Capture the cell that displays the provided text and extract its (x, y) central coordinate. 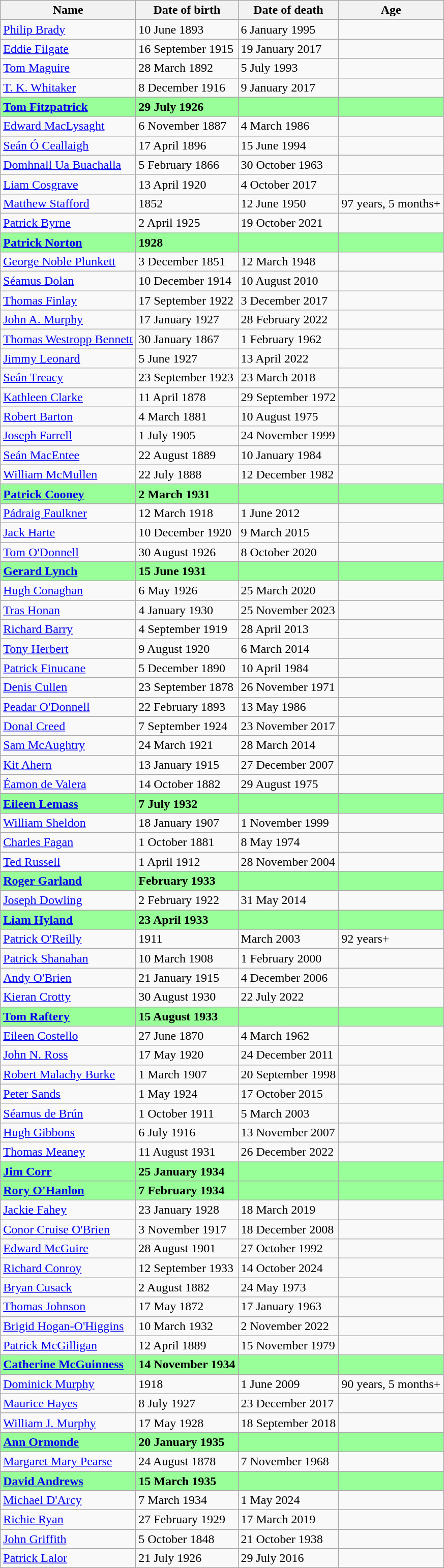
1 April 1912 (187, 862)
23 September 1923 (187, 378)
24 May 1973 (288, 1287)
21 January 1915 (187, 978)
Éamon de Valera (68, 784)
14 October 2024 (288, 1268)
28 April 2013 (288, 629)
Peadar O'Donnell (68, 707)
Gerard Lynch (68, 571)
18 March 2019 (288, 1210)
24 March 1921 (187, 745)
7 February 1934 (187, 1191)
1918 (187, 1384)
1 October 1911 (187, 1113)
David Andrews (68, 1481)
15 August 1933 (187, 1016)
23 December 2017 (288, 1403)
Seán Treacy (68, 378)
Domhnall Ua Buachalla (68, 165)
Roger Garland (68, 881)
Edward MacLysaght (68, 126)
18 September 2018 (288, 1423)
10 August 1975 (288, 416)
11 April 1878 (187, 397)
Patrick McGilligan (68, 1345)
5 June 1927 (187, 358)
23 April 1933 (187, 920)
Robert Malachy Burke (68, 1074)
Eileen Lemass (68, 803)
Patrick Byrne (68, 223)
15 June 1994 (288, 145)
George Noble Plunkett (68, 262)
February 1933 (187, 881)
Tom Raftery (68, 1016)
14 November 1934 (187, 1365)
John Griffith (68, 1539)
3 December 2017 (288, 300)
Patrick Finucane (68, 668)
30 August 1926 (187, 552)
28 August 1901 (187, 1249)
Conor Cruise O'Brien (68, 1229)
Thomas Finlay (68, 300)
1 November 1999 (288, 823)
12 June 1950 (288, 203)
Donal Creed (68, 726)
30 January 1867 (187, 339)
23 January 1928 (187, 1210)
28 November 2004 (288, 862)
Thomas Westropp Bennett (68, 339)
2 April 1925 (187, 223)
Patrick Cooney (68, 494)
10 December 1914 (187, 281)
9 March 2015 (288, 532)
3 December 1851 (187, 262)
28 March 2014 (288, 745)
19 October 2021 (288, 223)
Brigid Hogan-O'Higgins (68, 1326)
Eileen Costello (68, 1036)
Margaret Mary Pearse (68, 1461)
4 March 1881 (187, 416)
Liam Cosgrave (68, 184)
7 March 1934 (187, 1500)
Pádraig Faulkner (68, 513)
Tony Herbert (68, 649)
10 April 1984 (288, 668)
21 October 1938 (288, 1539)
1 July 1905 (187, 436)
31 May 2014 (288, 900)
20 September 1998 (288, 1074)
23 November 2017 (288, 726)
Tras Honan (68, 610)
Matthew Stafford (68, 203)
Tom Maguire (68, 68)
Kathleen Clarke (68, 397)
Ann Ormonde (68, 1442)
14 October 1882 (187, 784)
Séamus de Brún (68, 1113)
19 January 2017 (288, 49)
Sam McAughtry (68, 745)
Eddie Filgate (68, 49)
Thomas Meaney (68, 1152)
27 October 1992 (288, 1249)
4 October 2017 (288, 184)
9 August 1920 (187, 649)
25 November 2023 (288, 610)
17 May 1928 (187, 1423)
17 January 1927 (187, 320)
25 January 1934 (187, 1171)
Hugh Conaghan (68, 591)
Tom O'Donnell (68, 552)
18 December 2008 (288, 1229)
Rory O'Hanlon (68, 1191)
William J. Murphy (68, 1423)
6 November 1887 (187, 126)
17 September 1922 (187, 300)
John N. Ross (68, 1055)
15 June 1931 (187, 571)
Philip Brady (68, 29)
7 September 1924 (187, 726)
4 December 2006 (288, 978)
6 May 1926 (187, 591)
10 December 1920 (187, 532)
Catherine McGuinness (68, 1365)
29 August 1975 (288, 784)
24 November 1999 (288, 436)
29 July 2016 (288, 1558)
17 April 1896 (187, 145)
Patrick Norton (68, 243)
6 July 1916 (187, 1132)
6 March 2014 (288, 649)
26 December 2022 (288, 1152)
Thomas Johnson (68, 1307)
15 March 1935 (187, 1481)
16 September 1915 (187, 49)
10 June 1893 (187, 29)
22 February 1893 (187, 707)
Joseph Dowling (68, 900)
13 May 1986 (288, 707)
Patrick Shanahan (68, 958)
26 November 1971 (288, 687)
17 May 1920 (187, 1055)
22 August 1889 (187, 455)
5 December 1890 (187, 668)
17 October 2015 (288, 1094)
Jackie Fahey (68, 1210)
29 September 1972 (288, 397)
Name (68, 10)
92 years+ (391, 939)
10 August 2010 (288, 281)
17 March 2019 (288, 1520)
March 2003 (288, 939)
8 July 1927 (187, 1403)
Liam Hyland (68, 920)
1928 (187, 243)
27 June 1870 (187, 1036)
23 September 1878 (187, 687)
2 March 1931 (187, 494)
1911 (187, 939)
17 May 1872 (187, 1307)
Richard Barry (68, 629)
8 October 2020 (288, 552)
1 March 1907 (187, 1074)
10 January 1984 (288, 455)
12 March 1918 (187, 513)
11 August 1931 (187, 1152)
5 October 1848 (187, 1539)
4 March 1986 (288, 126)
4 March 1962 (288, 1036)
90 years, 5 months+ (391, 1384)
Jim Corr (68, 1171)
Hugh Gibbons (68, 1132)
13 November 2007 (288, 1132)
Denis Cullen (68, 687)
7 July 1932 (187, 803)
6 January 1995 (288, 29)
10 March 1932 (187, 1326)
5 July 1993 (288, 68)
Jimmy Leonard (68, 358)
3 November 1917 (187, 1229)
Joseph Farrell (68, 436)
5 February 1866 (187, 165)
1852 (187, 203)
Michael D'Arcy (68, 1500)
30 October 1963 (288, 165)
1 February 2000 (288, 958)
Patrick O'Reilly (68, 939)
Patrick Lalor (68, 1558)
10 March 1908 (187, 958)
4 September 1919 (187, 629)
Bryan Cusack (68, 1287)
15 November 1979 (288, 1345)
Tom Fitzpatrick (68, 107)
30 August 1930 (187, 997)
24 August 1878 (187, 1461)
Age (391, 10)
13 April 2022 (288, 358)
7 November 1968 (288, 1461)
24 December 2011 (288, 1055)
T. K. Whitaker (68, 87)
28 March 1892 (187, 68)
12 December 1982 (288, 474)
William Sheldon (68, 823)
8 May 1974 (288, 842)
4 January 1930 (187, 610)
Robert Barton (68, 416)
1 June 2012 (288, 513)
5 March 2003 (288, 1113)
25 March 2020 (288, 591)
18 January 1907 (187, 823)
Date of death (288, 10)
2 August 1882 (187, 1287)
28 February 2022 (288, 320)
Edward McGuire (68, 1249)
29 July 1926 (187, 107)
1 June 2009 (288, 1384)
12 March 1948 (288, 262)
Dominick Murphy (68, 1384)
Andy O'Brien (68, 978)
1 May 2024 (288, 1500)
20 January 1935 (187, 1442)
23 March 2018 (288, 378)
Kit Ahern (68, 765)
27 February 1929 (187, 1520)
13 April 1920 (187, 184)
9 January 2017 (288, 87)
Séamus Dolan (68, 281)
William McMullen (68, 474)
Richie Ryan (68, 1520)
Seán MacEntee (68, 455)
1 October 1881 (187, 842)
Date of birth (187, 10)
2 February 1922 (187, 900)
Kieran Crotty (68, 997)
Maurice Hayes (68, 1403)
Peter Sands (68, 1094)
12 April 1889 (187, 1345)
Richard Conroy (68, 1268)
1 February 1962 (288, 339)
97 years, 5 months+ (391, 203)
2 November 2022 (288, 1326)
27 December 2007 (288, 765)
22 July 1888 (187, 474)
21 July 1926 (187, 1558)
Jack Harte (68, 532)
Ted Russell (68, 862)
13 January 1915 (187, 765)
12 September 1933 (187, 1268)
8 December 1916 (187, 87)
John A. Murphy (68, 320)
Charles Fagan (68, 842)
1 May 1924 (187, 1094)
17 January 1963 (288, 1307)
22 July 2022 (288, 997)
Seán Ó Ceallaigh (68, 145)
